Find where the given text appears and provide that cell's center as [X, Y] coordinate. 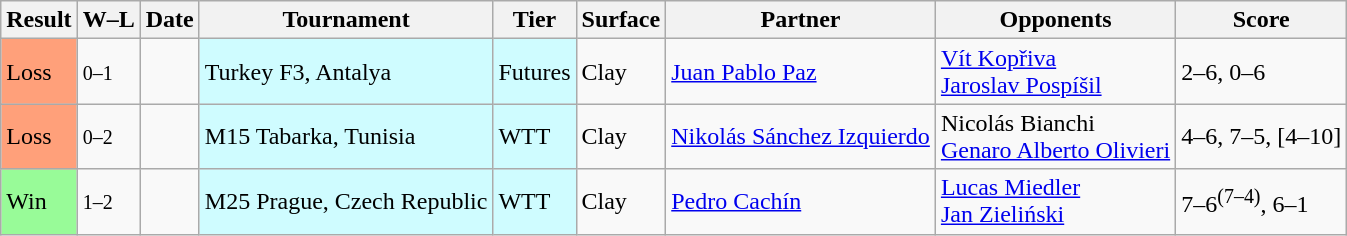
0–1 [108, 72]
Pedro Cachín [801, 202]
Juan Pablo Paz [801, 72]
Futures [534, 72]
Partner [801, 20]
W–L [108, 20]
Nikolás Sánchez Izquierdo [801, 136]
Win [39, 202]
Date [170, 20]
Result [39, 20]
Nicolás Bianchi Genaro Alberto Olivieri [1055, 136]
Score [1262, 20]
Tournament [346, 20]
Opponents [1055, 20]
Tier [534, 20]
Surface [621, 20]
M15 Tabarka, Tunisia [346, 136]
M25 Prague, Czech Republic [346, 202]
1–2 [108, 202]
Lucas Miedler Jan Zieliński [1055, 202]
4–6, 7–5, [4–10] [1262, 136]
7–6(7–4), 6–1 [1262, 202]
2–6, 0–6 [1262, 72]
Turkey F3, Antalya [346, 72]
Vít Kopřiva Jaroslav Pospíšil [1055, 72]
0–2 [108, 136]
